Capture the cell that displays the provided text and extract its (x, y) central coordinate. 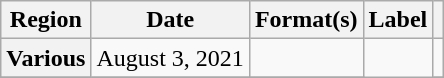
Region (46, 20)
August 3, 2021 (170, 58)
Various (46, 58)
Date (170, 20)
Format(s) (306, 20)
Label (398, 20)
